Find where the given text appears and provide that cell's center as [x, y] coordinate. 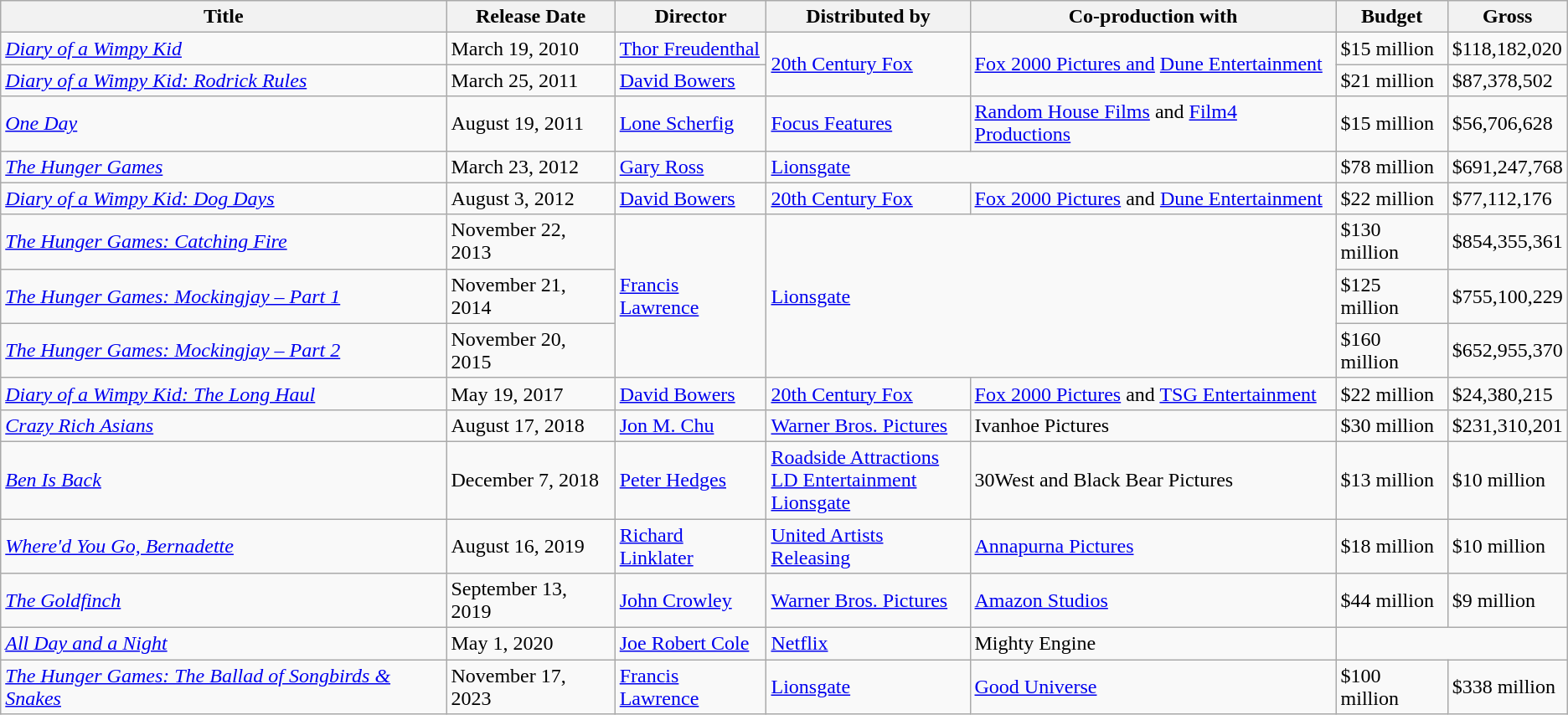
$231,310,201 [1508, 425]
Diary of a Wimpy Kid: Dog Days [224, 198]
$130 million [1392, 241]
Diary of a Wimpy Kid [224, 49]
$652,955,370 [1508, 350]
Annapurna Pictures [1153, 546]
Ivanhoe Pictures [1153, 425]
December 7, 2018 [531, 480]
The Hunger Games [224, 167]
Peter Hedges [690, 480]
March 19, 2010 [531, 49]
$78 million [1392, 167]
Focus Features [868, 124]
$30 million [1392, 425]
Crazy Rich Asians [224, 425]
Diary of a Wimpy Kid: Rodrick Rules [224, 80]
March 23, 2012 [531, 167]
Diary of a Wimpy Kid: The Long Haul [224, 394]
Gary Ross [690, 167]
Co-production with [1153, 17]
November 22, 2013 [531, 241]
Richard Linklater [690, 546]
The Hunger Games: The Ballad of Songbirds & Snakes [224, 687]
Roadside AttractionsLD EntertainmentLionsgate [868, 480]
November 21, 2014 [531, 296]
Jon M. Chu [690, 425]
$338 million [1508, 687]
All Day and a Night [224, 644]
$9 million [1508, 601]
$755,100,229 [1508, 296]
The Hunger Games: Catching Fire [224, 241]
$691,247,768 [1508, 167]
August 17, 2018 [531, 425]
Distributed by [868, 17]
The Hunger Games: Mockingjay – Part 1 [224, 296]
August 16, 2019 [531, 546]
Fox 2000 Pictures and TSG Entertainment [1153, 394]
May 1, 2020 [531, 644]
Thor Freudenthal [690, 49]
$44 million [1392, 601]
One Day [224, 124]
Release Date [531, 17]
Mighty Engine [1153, 644]
November 17, 2023 [531, 687]
Random House Films and Film4 Productions [1153, 124]
May 19, 2017 [531, 394]
United Artists Releasing [868, 546]
Gross [1508, 17]
Ben Is Back [224, 480]
The Hunger Games: Mockingjay – Part 2 [224, 350]
$18 million [1392, 546]
Good Universe [1153, 687]
August 19, 2011 [531, 124]
Netflix [868, 644]
$100 million [1392, 687]
Lone Scherfig [690, 124]
Joe Robert Cole [690, 644]
Amazon Studios [1153, 601]
$854,355,361 [1508, 241]
August 3, 2012 [531, 198]
September 13, 2019 [531, 601]
$77,112,176 [1508, 198]
$24,380,215 [1508, 394]
$118,182,020 [1508, 49]
Director [690, 17]
$87,378,502 [1508, 80]
$125 million [1392, 296]
$160 million [1392, 350]
$13 million [1392, 480]
March 25, 2011 [531, 80]
November 20, 2015 [531, 350]
Where'd You Go, Bernadette [224, 546]
$21 million [1392, 80]
Title [224, 17]
Budget [1392, 17]
John Crowley [690, 601]
30West and Black Bear Pictures [1153, 480]
$56,706,628 [1508, 124]
The Goldfinch [224, 601]
